Identify which cell holds the provided text, then report its [x, y] central coordinate. 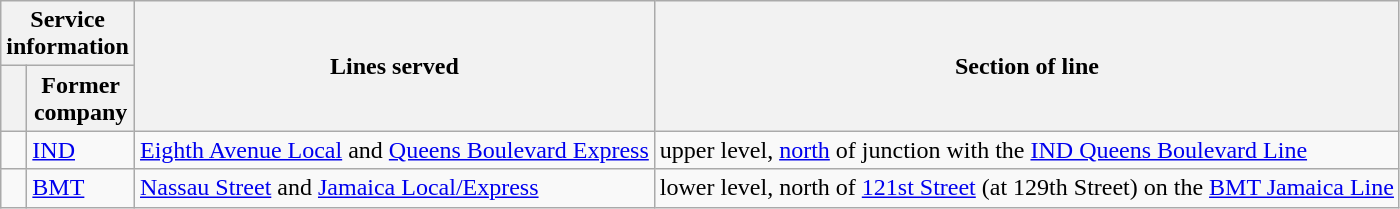
Eighth Avenue Local and Queens Boulevard Express [394, 150]
Section of line [1026, 66]
lower level, north of 121st Street (at 129th Street) on the BMT Jamaica Line [1026, 188]
Serviceinformation [68, 34]
Lines served [394, 66]
Nassau Street and Jamaica Local/Express [394, 188]
Formercompany [81, 98]
IND [81, 150]
BMT [81, 188]
upper level, north of junction with the IND Queens Boulevard Line [1026, 150]
